Capture the cell that displays the provided text and extract its [X, Y] central coordinate. 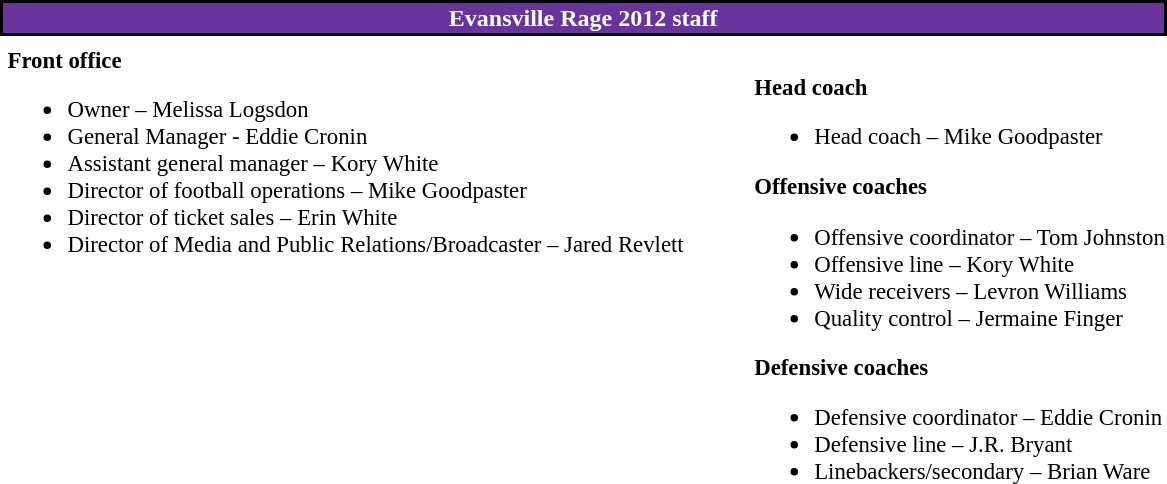
Evansville Rage 2012 staff [583, 18]
